Search for the cell housing the specified text and yield its (x, y) center coordinate. 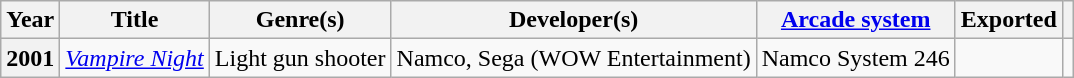
Exported (1008, 20)
Vampire Night (135, 58)
Title (135, 20)
Namco, Sega (WOW Entertainment) (574, 58)
2001 (30, 58)
Light gun shooter (300, 58)
Arcade system (856, 20)
Year (30, 20)
Developer(s) (574, 20)
Namco System 246 (856, 58)
Genre(s) (300, 20)
